Pinpoint the cell where the given text exists, returning its (X, Y) midpoint coordinate. 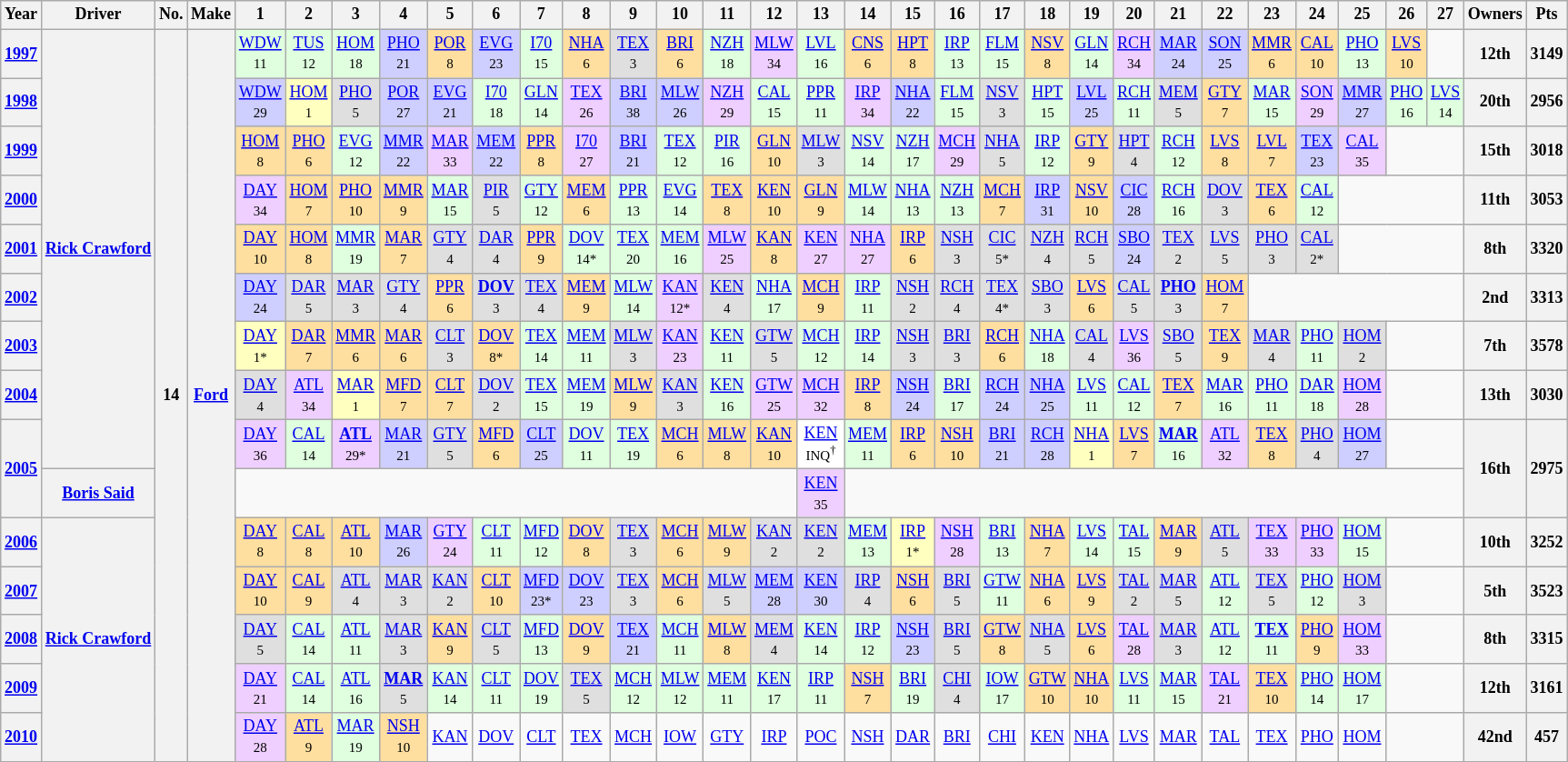
HOM27 (1362, 444)
MEM5 (1178, 103)
KAN12* (680, 297)
GTY (727, 737)
GTY24 (450, 542)
NZH18 (727, 54)
MEM9 (586, 297)
CAL15 (774, 103)
Make (211, 15)
EVG12 (356, 151)
CLT7 (450, 396)
CAL5 (1134, 297)
TEX6 (1273, 200)
PHO5 (356, 103)
GLN10 (774, 151)
NZH4 (1047, 249)
Boris Said (98, 493)
KAN9 (450, 639)
4 (404, 15)
20 (1134, 15)
PPR8 (542, 151)
15th (1496, 151)
NHA10 (1092, 688)
ATL11 (356, 639)
I7027 (586, 151)
CAL35 (1362, 151)
MEM19 (586, 396)
CHI (1003, 737)
15 (913, 15)
3313 (1547, 297)
DAR7 (309, 346)
27 (1445, 15)
Owners (1496, 15)
TEX15 (542, 396)
2nd (1496, 297)
KENINQ† (820, 444)
KAN (450, 737)
23 (1273, 15)
457 (1547, 737)
2004 (22, 396)
PIR5 (496, 200)
HPT4 (1134, 151)
KAN8 (774, 249)
HPT8 (913, 54)
HOM3 (1362, 591)
RCH6 (1003, 346)
ATL32 (1225, 444)
TEX33 (1273, 542)
HOM33 (1362, 639)
CIC28 (1134, 200)
12 (774, 15)
10 (680, 15)
NHA13 (913, 200)
BRI6 (680, 54)
PHO4 (1316, 444)
No. (171, 15)
NZH29 (727, 103)
KEN14 (820, 639)
KEN17 (774, 688)
PHO21 (404, 54)
20th (1496, 103)
NHA17 (774, 297)
IRP31 (1047, 200)
PPR13 (633, 200)
KAN14 (450, 688)
MEM28 (774, 591)
3018 (1547, 151)
GTW5 (774, 346)
3053 (1547, 200)
IRP (774, 737)
DOV8 (586, 542)
SON25 (1225, 54)
NSH6 (913, 591)
KEN4 (727, 297)
3030 (1547, 396)
MCH (633, 737)
PHO (1316, 737)
HOM1 (309, 103)
GTY12 (542, 200)
GLN9 (820, 200)
26 (1407, 15)
NSH23 (913, 639)
11th (1496, 200)
17 (1003, 15)
25 (1362, 15)
22 (1225, 15)
DAY1* (260, 346)
MLW26 (680, 103)
MMR9 (404, 200)
GTY7 (1225, 103)
HOM15 (1362, 542)
NHA7 (1047, 542)
MAR19 (356, 737)
RCH4 (957, 297)
WDW11 (260, 54)
SBO5 (1178, 346)
CLT10 (496, 591)
PHO12 (1316, 591)
CLT5 (496, 639)
ATL10 (356, 542)
SBO3 (1047, 297)
IRP14 (868, 346)
MAR (1178, 737)
5th (1496, 591)
DAR5 (309, 297)
HOM28 (1362, 396)
SON29 (1316, 103)
PIR16 (727, 151)
MAR24 (1178, 54)
CLT3 (450, 346)
MAR6 (404, 346)
1999 (22, 151)
PHO33 (1316, 542)
DAY5 (260, 639)
8 (586, 15)
2000 (22, 200)
MLW34 (774, 54)
NSH2 (913, 297)
RCH11 (1134, 103)
MAR4 (1273, 346)
IRP8 (868, 396)
TAL21 (1225, 688)
2003 (22, 346)
2001 (22, 249)
TEX4* (1003, 297)
DAR (913, 737)
TEX10 (1273, 688)
DOV23 (586, 591)
2975 (1547, 468)
19 (1092, 15)
IRP4 (868, 591)
MCH29 (957, 151)
MCH9 (820, 297)
13 (820, 15)
IOW17 (1003, 688)
LVS9 (1092, 591)
2007 (22, 591)
ATL9 (309, 737)
CLT (542, 737)
MEM16 (680, 249)
PHO16 (1407, 103)
HOM (1362, 737)
CAL10 (1316, 54)
MLW25 (727, 249)
NHA27 (868, 249)
GTW25 (774, 396)
CAL9 (309, 591)
EVG21 (450, 103)
GTY5 (450, 444)
EVG23 (496, 54)
TUS12 (309, 54)
TEX19 (633, 444)
CLT25 (542, 444)
MMR19 (356, 249)
KEN30 (820, 591)
DOV (496, 737)
1997 (22, 54)
PPR9 (542, 249)
PPR6 (450, 297)
TEX21 (633, 639)
LVL7 (1273, 151)
MFD13 (542, 639)
ATL34 (309, 396)
MCH7 (1003, 200)
MAR7 (404, 249)
CIC5* (1003, 249)
2956 (1547, 103)
NSV3 (1003, 103)
TAL15 (1134, 542)
2 (309, 15)
KEN27 (820, 249)
ATL4 (356, 591)
EVG14 (680, 200)
I7018 (496, 103)
MFD6 (496, 444)
NHA18 (1047, 346)
PHO6 (309, 151)
PHO13 (1362, 54)
DOV2 (496, 396)
1 (260, 15)
2006 (22, 542)
KEN2 (820, 542)
LVS5 (1225, 249)
RCH28 (1047, 444)
POR8 (450, 54)
TEX12 (680, 151)
LVS7 (1134, 444)
RCH5 (1092, 249)
RCH24 (1003, 396)
CAL2* (1316, 249)
TAL2 (1134, 591)
GTW11 (1003, 591)
DOV19 (542, 688)
LVS (1134, 737)
MAR21 (404, 444)
PHO10 (356, 200)
NHA22 (913, 103)
DOV8* (496, 346)
HOM2 (1362, 346)
NSV10 (1092, 200)
DAY24 (260, 297)
LVL25 (1092, 103)
TEX14 (542, 346)
HPT15 (1047, 103)
BRI13 (1003, 542)
KAN10 (774, 444)
TEX26 (586, 103)
MEM4 (774, 639)
KEN10 (774, 200)
PHO14 (1316, 688)
3161 (1547, 688)
MFD23* (542, 591)
TEX20 (633, 249)
21 (1178, 15)
13th (1496, 396)
MLW5 (727, 591)
3315 (1547, 639)
HOM17 (1362, 688)
LVL16 (820, 54)
BRI38 (633, 103)
DAR4 (496, 249)
TAL (1225, 737)
LVS36 (1134, 346)
3320 (1547, 249)
Ford (211, 396)
42nd (1496, 737)
GTW8 (1003, 639)
BRI17 (957, 396)
NSV14 (868, 151)
MFD7 (404, 396)
KAN3 (680, 396)
2002 (22, 297)
CNS6 (868, 54)
CHI4 (957, 688)
IRP13 (957, 54)
DAY28 (260, 737)
5 (450, 15)
DAY36 (260, 444)
POC (820, 737)
MEM22 (496, 151)
MMR22 (404, 151)
SBO24 (1134, 249)
NHA1 (1092, 444)
KEN35 (820, 493)
BRI3 (957, 346)
DOV11 (586, 444)
MLW12 (680, 688)
Year (22, 15)
DAY21 (260, 688)
KAN23 (680, 346)
RCH12 (1178, 151)
I7015 (542, 54)
NZH13 (957, 200)
KEN16 (727, 396)
2010 (22, 737)
KEN (1047, 737)
2009 (22, 688)
DOV9 (586, 639)
1998 (22, 103)
16 (957, 15)
MCH11 (680, 639)
10th (1496, 542)
ATL5 (1225, 542)
PPR11 (820, 103)
TEX9 (1225, 346)
MEM13 (868, 542)
MAR26 (404, 542)
TEX2 (1178, 249)
2008 (22, 639)
DAY34 (260, 200)
LVS10 (1407, 54)
PHO9 (1316, 639)
RCH34 (1134, 54)
LVS8 (1225, 151)
DAY8 (260, 542)
CAL8 (309, 542)
GTY9 (1092, 151)
16th (1496, 468)
NSH (868, 737)
Pts (1547, 15)
ATL16 (356, 688)
MAR9 (1178, 542)
RCH16 (1178, 200)
24 (1316, 15)
CAL4 (1092, 346)
IOW (680, 737)
IRP34 (868, 103)
7 (542, 15)
MCH32 (820, 396)
TAL28 (1134, 639)
6 (496, 15)
Driver (98, 15)
TEX7 (1178, 396)
TEX4 (542, 297)
ATL29* (356, 444)
NSH28 (957, 542)
3149 (1547, 54)
3578 (1547, 346)
MAR1 (356, 396)
7th (1496, 346)
2005 (22, 468)
NHA (1092, 737)
3252 (1547, 542)
MFD12 (542, 542)
TEX23 (1316, 151)
3523 (1547, 591)
NSV8 (1047, 54)
11 (727, 15)
NHA25 (1047, 396)
MMR27 (1362, 103)
WDW29 (260, 103)
IRP1* (913, 542)
18 (1047, 15)
NZH17 (913, 151)
BRI (957, 737)
KEN11 (727, 346)
NSH7 (868, 688)
DOV14* (586, 249)
DAR18 (1316, 396)
NSH24 (913, 396)
MEM6 (586, 200)
POR27 (404, 103)
MAR33 (450, 151)
9 (633, 15)
BRI19 (913, 688)
3 (356, 15)
TEX11 (1273, 639)
GTW10 (1047, 688)
DAY4 (260, 396)
HOM18 (356, 54)
